For the text-containing cell, return its midpoint in [x, y] coordinate format. 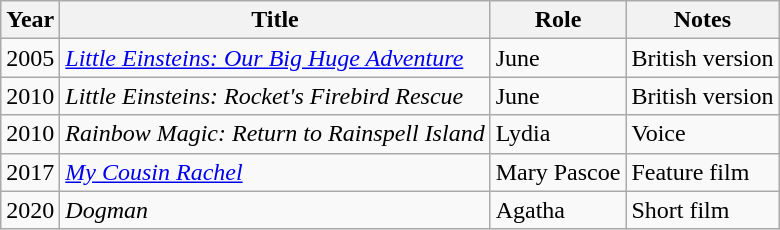
Short film [702, 210]
Title [275, 20]
2020 [30, 210]
Agatha [558, 210]
Notes [702, 20]
2005 [30, 58]
Little Einsteins: Rocket's Firebird Rescue [275, 96]
Mary Pascoe [558, 172]
Feature film [702, 172]
Role [558, 20]
Voice [702, 134]
2017 [30, 172]
Dogman [275, 210]
Year [30, 20]
My Cousin Rachel [275, 172]
Lydia [558, 134]
Little Einsteins: Our Big Huge Adventure [275, 58]
Rainbow Magic: Return to Rainspell Island [275, 134]
